Capture the cell that displays the provided text and extract its (x, y) central coordinate. 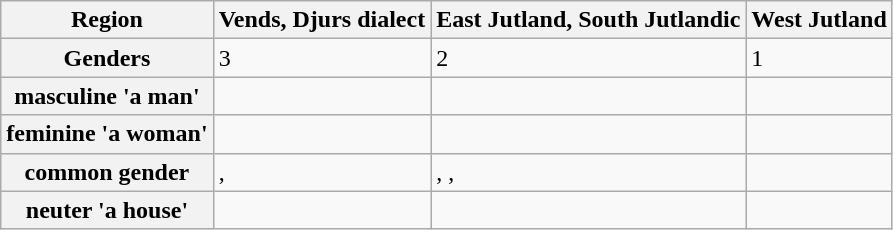
common gender (107, 172)
2 (588, 58)
masculine 'a man' (107, 96)
, , (588, 172)
East Jutland, South Jutlandic (588, 20)
Region (107, 20)
Genders (107, 58)
3 (322, 58)
neuter 'a house' (107, 210)
West Jutland (819, 20)
1 (819, 58)
Vends, Djurs dialect (322, 20)
, (322, 172)
feminine 'a woman' (107, 134)
